Determine the (x, y) coordinate at the center of the cell enclosing the given text.  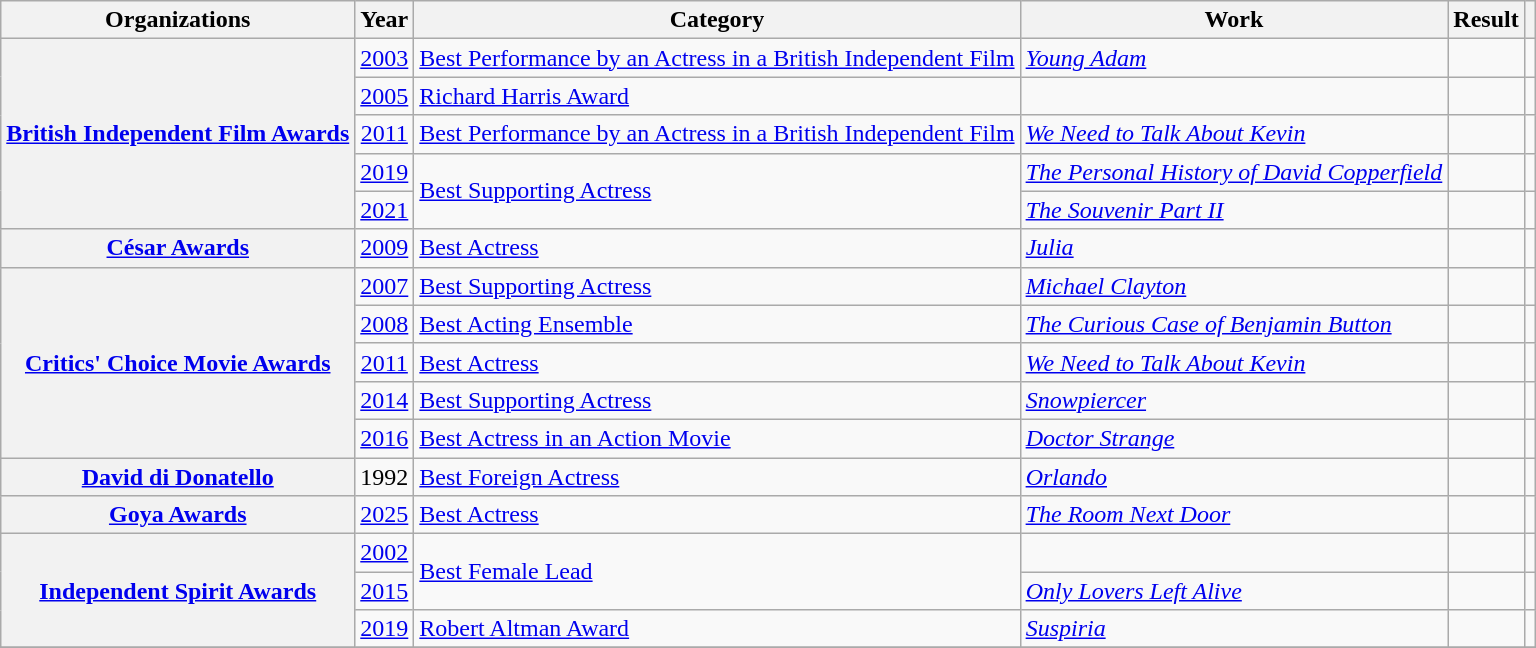
2003 (384, 58)
Organizations (178, 20)
The Curious Case of Benjamin Button (1234, 324)
Work (1234, 20)
2014 (384, 400)
Category (717, 20)
Independent Spirit Awards (178, 591)
Goya Awards (178, 515)
Critics' Choice Movie Awards (178, 362)
Robert Altman Award (717, 629)
Suspiria (1234, 629)
2025 (384, 515)
Young Adam (1234, 58)
2002 (384, 553)
1992 (384, 477)
2009 (384, 248)
2007 (384, 286)
Snowpiercer (1234, 400)
The Room Next Door (1234, 515)
The Souvenir Part II (1234, 210)
David di Donatello (178, 477)
Doctor Strange (1234, 438)
2005 (384, 96)
Best Actress in an Action Movie (717, 438)
Year (384, 20)
Richard Harris Award (717, 96)
2016 (384, 438)
2008 (384, 324)
Only Lovers Left Alive (1234, 591)
Michael Clayton (1234, 286)
Best Female Lead (717, 572)
2021 (384, 210)
2015 (384, 591)
Best Foreign Actress (717, 477)
British Independent Film Awards (178, 134)
César Awards (178, 248)
Orlando (1234, 477)
Result (1486, 20)
Julia (1234, 248)
The Personal History of David Copperfield (1234, 172)
Best Acting Ensemble (717, 324)
